Identify which cell holds the provided text, then report its [X, Y] central coordinate. 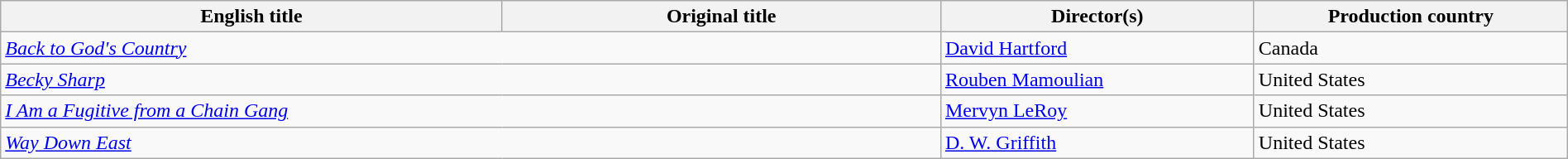
Canada [1411, 48]
Mervyn LeRoy [1097, 111]
Rouben Mamoulian [1097, 79]
Back to God's Country [471, 48]
English title [251, 17]
David Hartford [1097, 48]
Director(s) [1097, 17]
Way Down East [471, 142]
Original title [721, 17]
Production country [1411, 17]
D. W. Griffith [1097, 142]
I Am a Fugitive from a Chain Gang [471, 111]
Becky Sharp [471, 79]
